Pinpoint the cell where the given text exists, returning its [X, Y] midpoint coordinate. 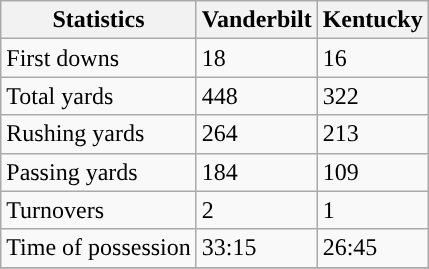
1 [372, 210]
109 [372, 172]
26:45 [372, 248]
264 [256, 134]
Statistics [99, 20]
Kentucky [372, 20]
Rushing yards [99, 134]
322 [372, 96]
Passing yards [99, 172]
184 [256, 172]
16 [372, 58]
Turnovers [99, 210]
33:15 [256, 248]
First downs [99, 58]
2 [256, 210]
213 [372, 134]
Time of possession [99, 248]
Vanderbilt [256, 20]
18 [256, 58]
Total yards [99, 96]
448 [256, 96]
